Identify which cell holds the provided text, then report its (X, Y) central coordinate. 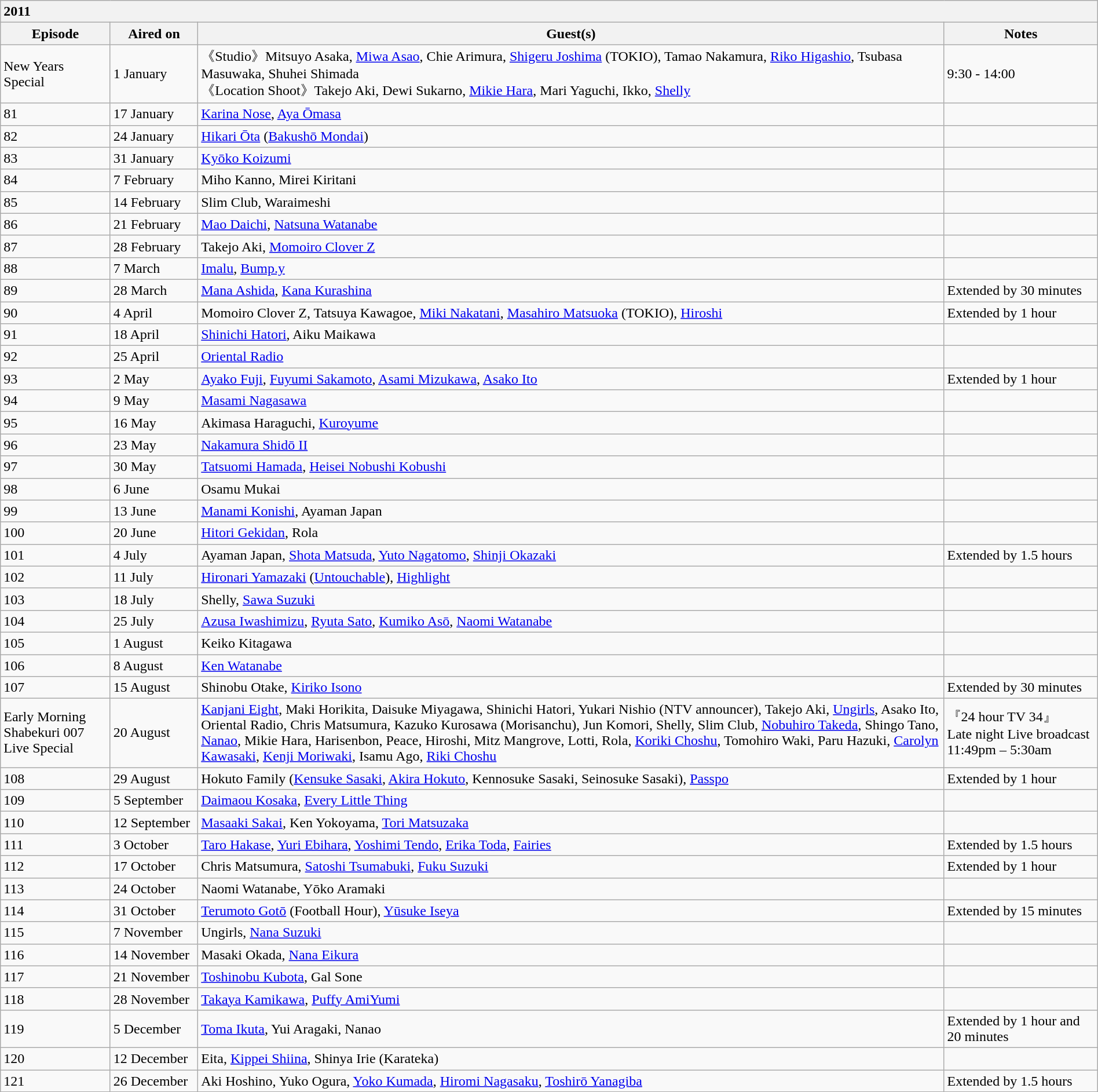
15 August (154, 688)
Episode (56, 34)
81 (56, 114)
120 (56, 1058)
99 (56, 511)
Naomi Watanabe, Yōko Aramaki (571, 889)
115 (56, 933)
119 (56, 1029)
107 (56, 688)
Aired on (154, 34)
Azusa Iwashimizu, Ryuta Sato, Kumiko Asō, Naomi Watanabe (571, 621)
20 August (154, 733)
1 January (154, 74)
Eita, Kippei Shiina, Shinya Irie (Karateka) (571, 1058)
7 November (154, 933)
Shelly, Sawa Suzuki (571, 599)
92 (56, 357)
108 (56, 779)
2 May (154, 379)
30 May (154, 467)
9:30 - 14:00 (1020, 74)
12 September (154, 823)
7 February (154, 180)
109 (56, 801)
Terumoto Gotō (Football Hour), Yūsuke Iseya (571, 911)
101 (56, 555)
21 February (154, 224)
Hironari Yamazaki (Untouchable), Highlight (571, 577)
25 April (154, 357)
83 (56, 158)
3 October (154, 845)
21 November (154, 977)
Takejo Aki, Momoiro Clover Z (571, 246)
Ayaman Japan, Shota Matsuda, Yuto Nagatomo, Shinji Okazaki (571, 555)
28 March (154, 290)
26 December (154, 1080)
93 (56, 379)
82 (56, 136)
105 (56, 643)
Ayako Fuji, Fuyumi Sakamoto, Asami Mizukawa, Asako Ito (571, 379)
100 (56, 533)
Osamu Mukai (571, 489)
Hokuto Family (Kensuke Sasaki, Akira Hokuto, Kennosuke Sasaki, Seinosuke Sasaki), Passpo (571, 779)
Momoiro Clover Z, Tatsuya Kawagoe, Miki Nakatani, Masahiro Matsuoka (TOKIO), Hiroshi (571, 312)
Slim Club, Waraimeshi (571, 202)
4 July (154, 555)
25 July (154, 621)
Shinichi Hatori, Aiku Maikawa (571, 335)
97 (56, 467)
New Years Special (56, 74)
Imalu, Bump.y (571, 268)
121 (56, 1080)
14 November (154, 955)
17 January (154, 114)
87 (56, 246)
17 October (154, 867)
111 (56, 845)
23 May (154, 445)
13 June (154, 511)
16 May (154, 423)
103 (56, 599)
Shinobu Otake, Kiriko Isono (571, 688)
112 (56, 867)
Extended by 1 hour and 20 minutes (1020, 1029)
11 July (154, 577)
Mao Daichi, Natsuna Watanabe (571, 224)
1 August (154, 643)
94 (56, 401)
117 (56, 977)
90 (56, 312)
96 (56, 445)
12 December (154, 1058)
118 (56, 999)
28 February (154, 246)
110 (56, 823)
9 May (154, 401)
Aki Hoshino, Yuko Ogura, Yoko Kumada, Hiromi Nagasaku, Toshirō Yanagiba (571, 1080)
14 February (154, 202)
24 January (154, 136)
91 (56, 335)
24 October (154, 889)
98 (56, 489)
Kyōko Koizumi (571, 158)
7 March (154, 268)
8 August (154, 666)
Nakamura Shidō II (571, 445)
Chris Matsumura, Satoshi Tsumabuki, Fuku Suzuki (571, 867)
Notes (1020, 34)
28 November (154, 999)
86 (56, 224)
Masami Nagasawa (571, 401)
Taro Hakase, Yuri Ebihara, Yoshimi Tendo, Erika Toda, Fairies (571, 845)
113 (56, 889)
114 (56, 911)
84 (56, 180)
31 January (154, 158)
95 (56, 423)
Early Morning Shabekuri 007 Live Special (56, 733)
85 (56, 202)
Guest(s) (571, 34)
Hikari Ōta (Bakushō Mondai) (571, 136)
106 (56, 666)
5 September (154, 801)
Daimaou Kosaka, Every Little Thing (571, 801)
88 (56, 268)
Manami Konishi, Ayaman Japan (571, 511)
104 (56, 621)
Takaya Kamikawa, Puffy AmiYumi (571, 999)
5 December (154, 1029)
Karina Nose, Aya Ōmasa (571, 114)
31 October (154, 911)
2011 (549, 12)
Toshinobu Kubota, Gal Sone (571, 977)
6 June (154, 489)
Masaki Okada, Nana Eikura (571, 955)
Masaaki Sakai, Ken Yokoyama, Tori Matsuzaka (571, 823)
116 (56, 955)
Oriental Radio (571, 357)
Tatsuomi Hamada, Heisei Nobushi Kobushi (571, 467)
Ken Watanabe (571, 666)
29 August (154, 779)
102 (56, 577)
Akimasa Haraguchi, Kuroyume (571, 423)
Miho Kanno, Mirei Kiritani (571, 180)
18 July (154, 599)
Extended by 15 minutes (1020, 911)
Keiko Kitagawa (571, 643)
20 June (154, 533)
4 April (154, 312)
Mana Ashida, Kana Kurashina (571, 290)
89 (56, 290)
18 April (154, 335)
Ungirls, Nana Suzuki (571, 933)
Hitori Gekidan, Rola (571, 533)
Toma Ikuta, Yui Aragaki, Nanao (571, 1029)
『24 hour TV 34』Late night Live broadcast11:49pm – 5:30am (1020, 733)
